Return (X, Y) of the center of cell containing provided text 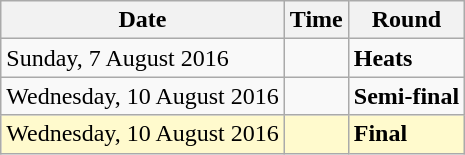
Round (406, 20)
Semi-final (406, 96)
Time (316, 20)
Final (406, 134)
Heats (406, 58)
Date (143, 20)
Sunday, 7 August 2016 (143, 58)
